Scan for the cell matching the given text and deliver its (X, Y) coordinate at center. 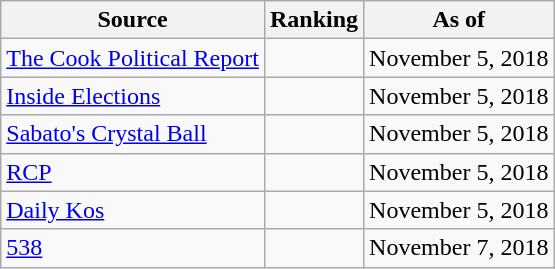
Source (133, 20)
Inside Elections (133, 96)
538 (133, 248)
Ranking (314, 20)
November 7, 2018 (459, 248)
As of (459, 20)
Sabato's Crystal Ball (133, 134)
RCP (133, 172)
The Cook Political Report (133, 58)
Daily Kos (133, 210)
